From the cell containing the given text, extract its center point as (X, Y) coordinate. 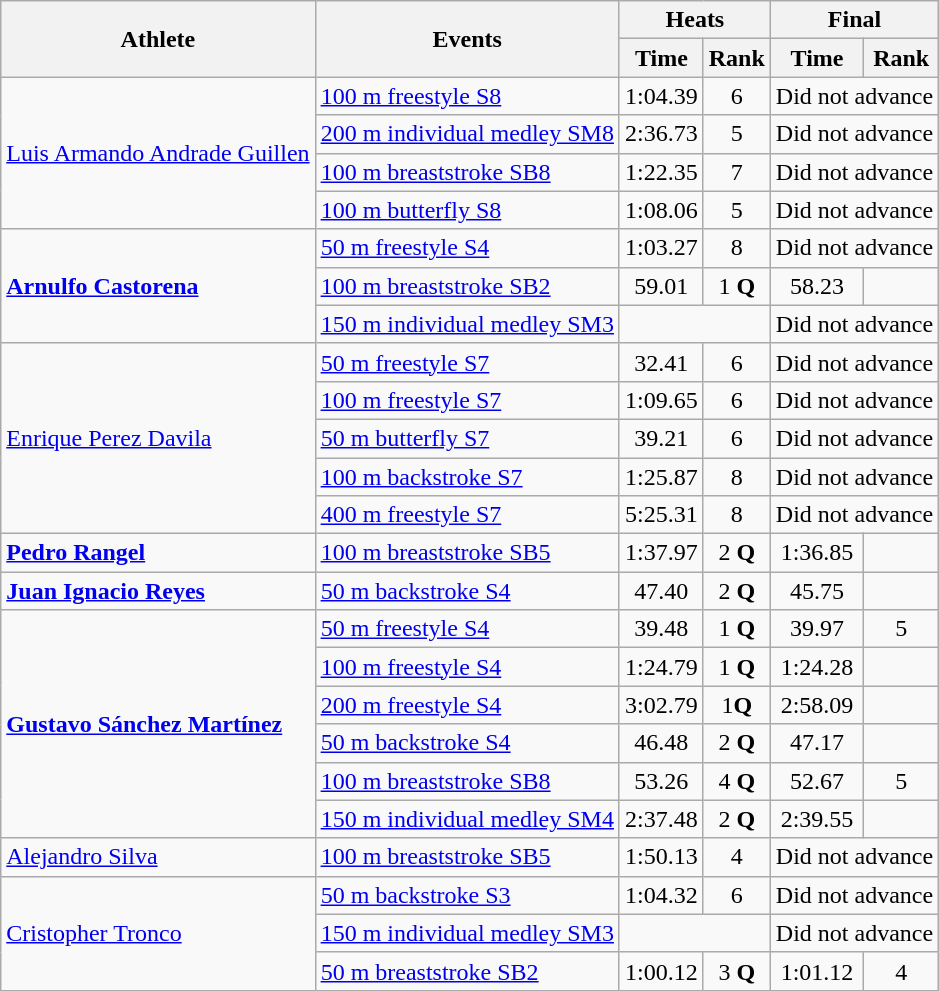
400 m freestyle S7 (467, 515)
46.48 (661, 743)
2:37.48 (661, 819)
100 m freestyle S4 (467, 667)
Athlete (158, 39)
100 m breaststroke SB2 (467, 286)
Final (854, 20)
39.21 (661, 438)
1:24.79 (661, 667)
1:01.12 (816, 971)
2:58.09 (816, 705)
Cristopher Tronco (158, 933)
32.41 (661, 362)
47.40 (661, 591)
1:09.65 (661, 400)
1:03.27 (661, 248)
59.01 (661, 286)
7 (736, 172)
3:02.79 (661, 705)
4 Q (736, 781)
100 m freestyle S7 (467, 400)
3 Q (736, 971)
1:25.87 (661, 477)
Pedro Rangel (158, 553)
100 m backstroke S7 (467, 477)
1:36.85 (816, 553)
50 m freestyle S7 (467, 362)
53.26 (661, 781)
1:04.39 (661, 96)
58.23 (816, 286)
5:25.31 (661, 515)
100 m freestyle S8 (467, 96)
2:36.73 (661, 134)
100 m butterfly S8 (467, 210)
50 m breaststroke SB2 (467, 971)
1:50.13 (661, 857)
1:08.06 (661, 210)
Alejandro Silva (158, 857)
1:22.35 (661, 172)
1:00.12 (661, 971)
Luis Armando Andrade Guillen (158, 153)
200 m freestyle S4 (467, 705)
39.48 (661, 629)
1Q (736, 705)
2:39.55 (816, 819)
Events (467, 39)
150 m individual medley SM4 (467, 819)
52.67 (816, 781)
1:24.28 (816, 667)
1:37.97 (661, 553)
50 m butterfly S7 (467, 438)
1:04.32 (661, 895)
39.97 (816, 629)
200 m individual medley SM8 (467, 134)
Enrique Perez Davila (158, 438)
Juan Ignacio Reyes (158, 591)
Gustavo Sánchez Martínez (158, 724)
Arnulfo Castorena (158, 286)
50 m backstroke S3 (467, 895)
45.75 (816, 591)
47.17 (816, 743)
Heats (694, 20)
